Extract the (X, Y) coordinate from the center of the cell holding the provided text.  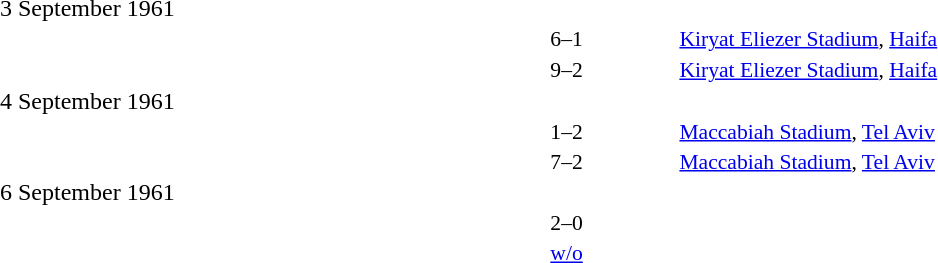
9–2 (566, 70)
1–2 (566, 132)
7–2 (566, 162)
6–1 (566, 38)
2–0 (566, 223)
